Return [x, y] of the center of cell containing provided text 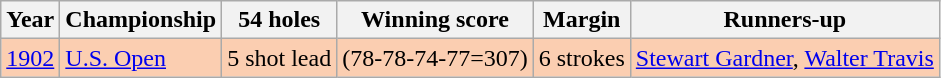
Winning score [436, 20]
Stewart Gardner, Walter Travis [784, 58]
Runners-up [784, 20]
Margin [582, 20]
54 holes [280, 20]
Year [30, 20]
Championship [141, 20]
1902 [30, 58]
6 strokes [582, 58]
(78-78-74-77=307) [436, 58]
U.S. Open [141, 58]
5 shot lead [280, 58]
